Locate the cell with the specified text and output its [X, Y] center coordinate. 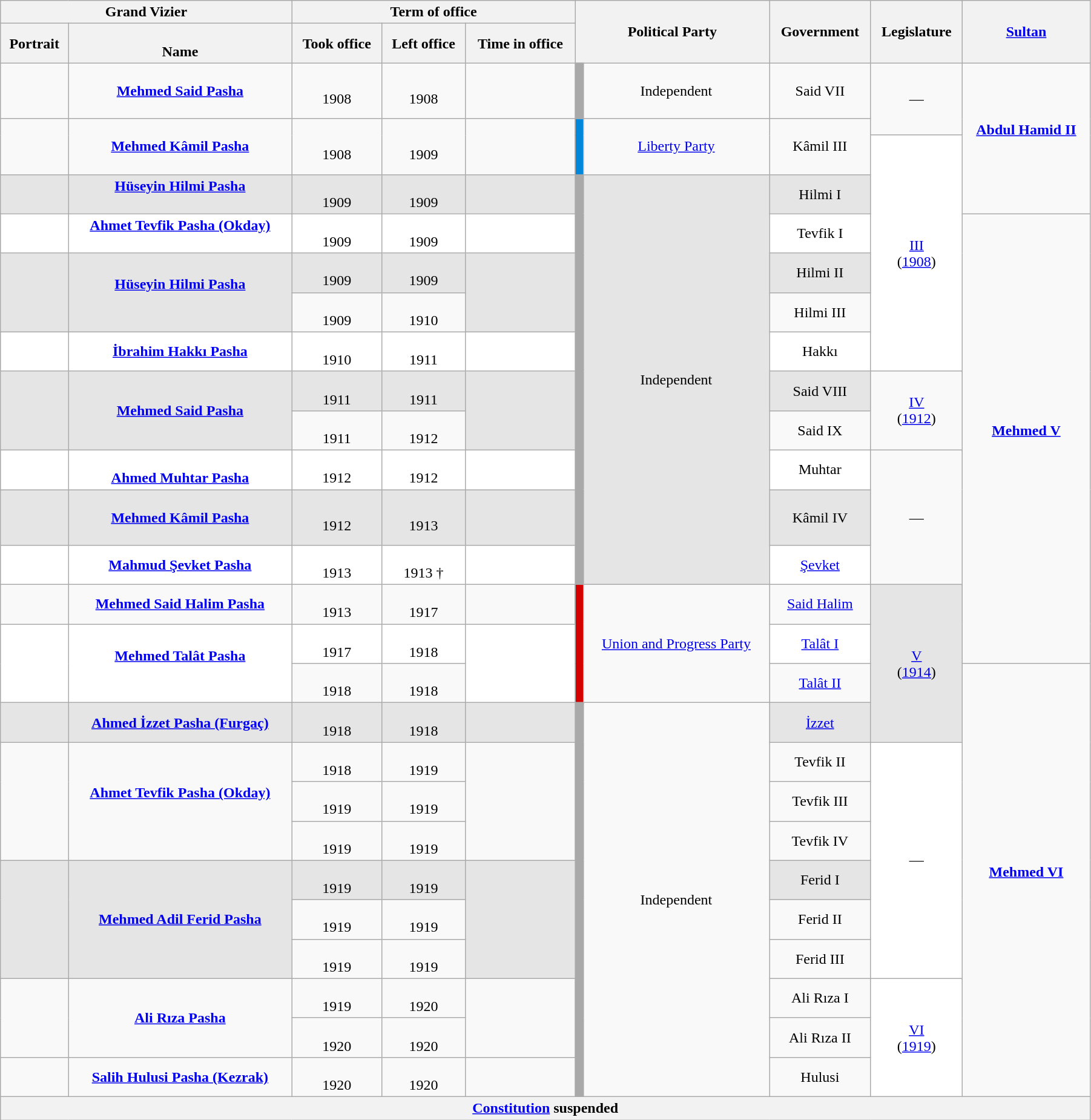
Mehmed V [1027, 438]
1913 † [423, 565]
V(1914) [917, 664]
İzzet [820, 723]
III(1908) [917, 253]
Muhtar [820, 470]
Ali Rıza Pasha [180, 1018]
Ferid II [820, 919]
Legislature [917, 31]
Ali Rıza I [820, 998]
Hakkı [820, 351]
Union and Progress Party [676, 644]
Kâmil III [820, 147]
Said VIII [820, 391]
IV(1912) [917, 410]
Liberty Party [676, 147]
Term of office [433, 12]
Ferid I [820, 880]
Hilmi I [820, 194]
Mehmed Said Halim Pasha [180, 604]
Hilmi III [820, 312]
Said VII [820, 91]
Ferid III [820, 959]
Mahmud Şevket Pasha [180, 565]
Portrait [35, 44]
VI(1919) [917, 1038]
Left office [423, 44]
Mehmed Talât Pasha [180, 664]
Şevket [820, 565]
Kâmil IV [820, 517]
Sultan [1027, 31]
İbrahim Hakkı Pasha [180, 351]
Ahmed Muhtar Pasha [180, 470]
Said Halim [820, 604]
Mehmed VI [1027, 880]
Hilmi II [820, 272]
Talât I [820, 644]
Took office [337, 44]
Hulusi [820, 1076]
Tevfik I [820, 234]
Tevfik III [820, 802]
Constitution suspended [545, 1108]
Ahmed İzzet Pasha (Furgaç) [180, 723]
Said IX [820, 430]
Time in office [521, 44]
Political Party [672, 31]
Tevfik II [820, 762]
Name [180, 44]
Salih Hulusi Pasha (Kezrak) [180, 1076]
Ali Rıza II [820, 1038]
Grand Vizier [147, 12]
Talât II [820, 683]
Mehmed Adil Ferid Pasha [180, 919]
Government [820, 31]
Abdul Hamid II [1027, 138]
Tevfik IV [820, 840]
